Extract the (X, Y) coordinate from the center of the cell holding the provided text.  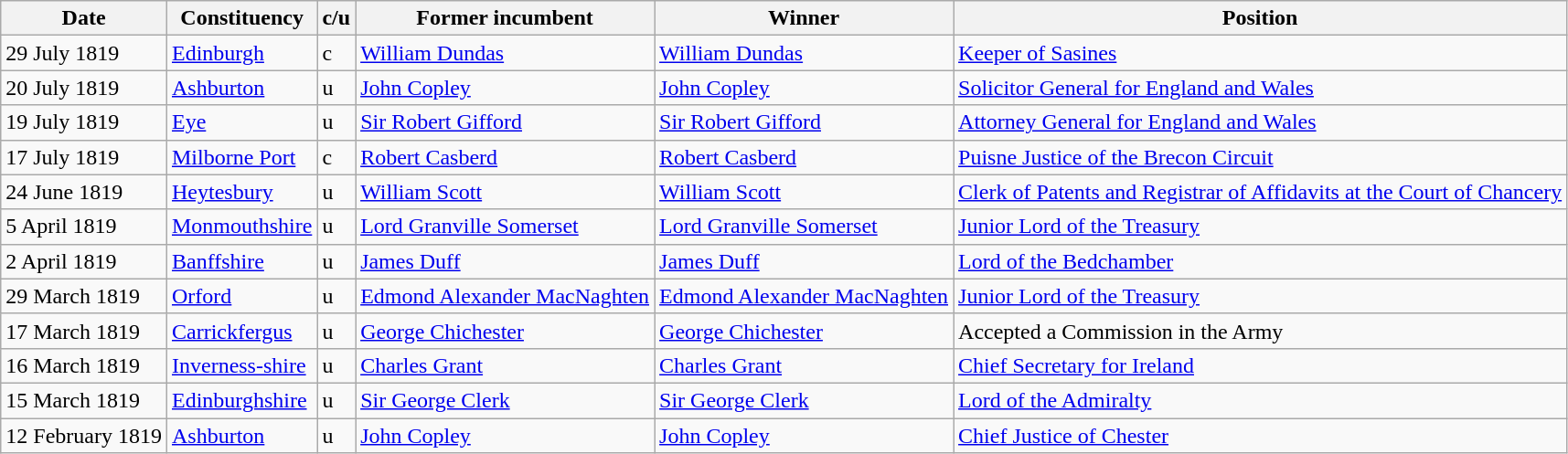
Inverness-shire (241, 365)
Position (1260, 18)
Former incumbent (505, 18)
c/u (336, 18)
Clerk of Patents and Registrar of Affidavits at the Court of Chancery (1260, 192)
Chief Justice of Chester (1260, 436)
24 June 1819 (84, 192)
Attorney General for England and Wales (1260, 122)
19 July 1819 (84, 122)
Heytesbury (241, 192)
Eye (241, 122)
15 March 1819 (84, 400)
12 February 1819 (84, 436)
Chief Secretary for Ireland (1260, 365)
Constituency (241, 18)
17 March 1819 (84, 331)
Keeper of Sasines (1260, 53)
Date (84, 18)
20 July 1819 (84, 88)
Lord of the Bedchamber (1260, 261)
Accepted a Commission in the Army (1260, 331)
29 March 1819 (84, 296)
16 March 1819 (84, 365)
Winner (805, 18)
Puisne Justice of the Brecon Circuit (1260, 157)
Monmouthshire (241, 227)
29 July 1819 (84, 53)
Edinburgh (241, 53)
Milborne Port (241, 157)
2 April 1819 (84, 261)
17 July 1819 (84, 157)
5 April 1819 (84, 227)
Carrickfergus (241, 331)
Orford (241, 296)
Edinburghshire (241, 400)
Lord of the Admiralty (1260, 400)
Solicitor General for England and Wales (1260, 88)
Banffshire (241, 261)
